Search for the cell housing the specified text and yield its [X, Y] center coordinate. 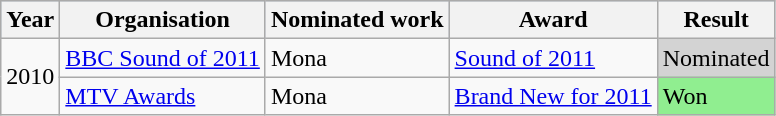
MTV Awards [163, 96]
BBC Sound of 2011 [163, 58]
Award [553, 20]
Nominated [716, 58]
Nominated work [357, 20]
Sound of 2011 [553, 58]
2010 [30, 77]
Year [30, 20]
Result [716, 20]
Won [716, 96]
Brand New for 2011 [553, 96]
Organisation [163, 20]
